Scan for the cell matching the given text and deliver its (x, y) coordinate at center. 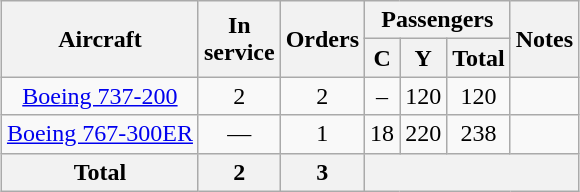
Orders (322, 39)
238 (479, 134)
Inservice (239, 39)
Notes (544, 39)
18 (382, 134)
Passengers (438, 20)
C (382, 58)
Y (424, 58)
Boeing 767-300ER (100, 134)
3 (322, 172)
Boeing 737-200 (100, 96)
1 (322, 134)
– (382, 96)
Aircraft (100, 39)
220 (424, 134)
— (239, 134)
